Capture the cell that displays the provided text and extract its (x, y) central coordinate. 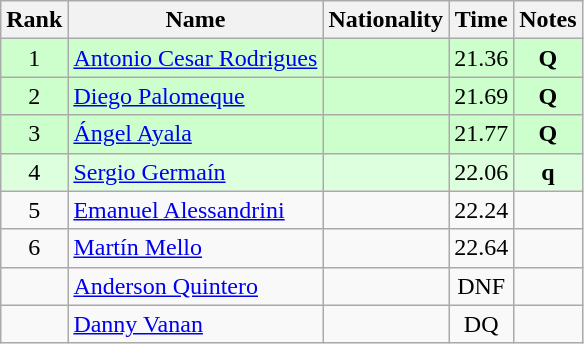
21.69 (482, 96)
Anderson Quintero (196, 286)
22.06 (482, 172)
Time (482, 20)
Ángel Ayala (196, 134)
22.64 (482, 248)
DQ (482, 324)
Diego Palomeque (196, 96)
Danny Vanan (196, 324)
Rank (34, 20)
Nationality (386, 20)
6 (34, 248)
Sergio Germaín (196, 172)
21.77 (482, 134)
3 (34, 134)
Name (196, 20)
5 (34, 210)
Antonio Cesar Rodrigues (196, 58)
Notes (548, 20)
22.24 (482, 210)
q (548, 172)
4 (34, 172)
1 (34, 58)
21.36 (482, 58)
2 (34, 96)
Martín Mello (196, 248)
Emanuel Alessandrini (196, 210)
DNF (482, 286)
